Return (X, Y) of the center of cell containing provided text 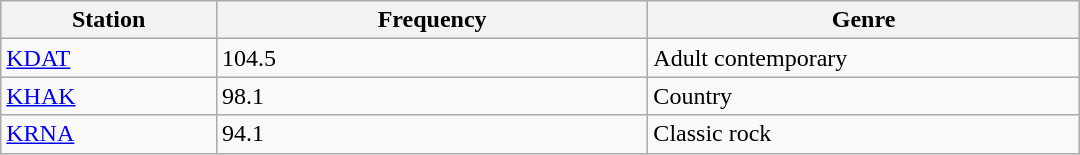
98.1 (432, 96)
KHAK (109, 96)
Genre (864, 20)
Frequency (432, 20)
Adult contemporary (864, 58)
94.1 (432, 134)
Country (864, 96)
Classic rock (864, 134)
KRNA (109, 134)
Station (109, 20)
KDAT (109, 58)
104.5 (432, 58)
